Search for the cell housing the specified text and yield its [x, y] center coordinate. 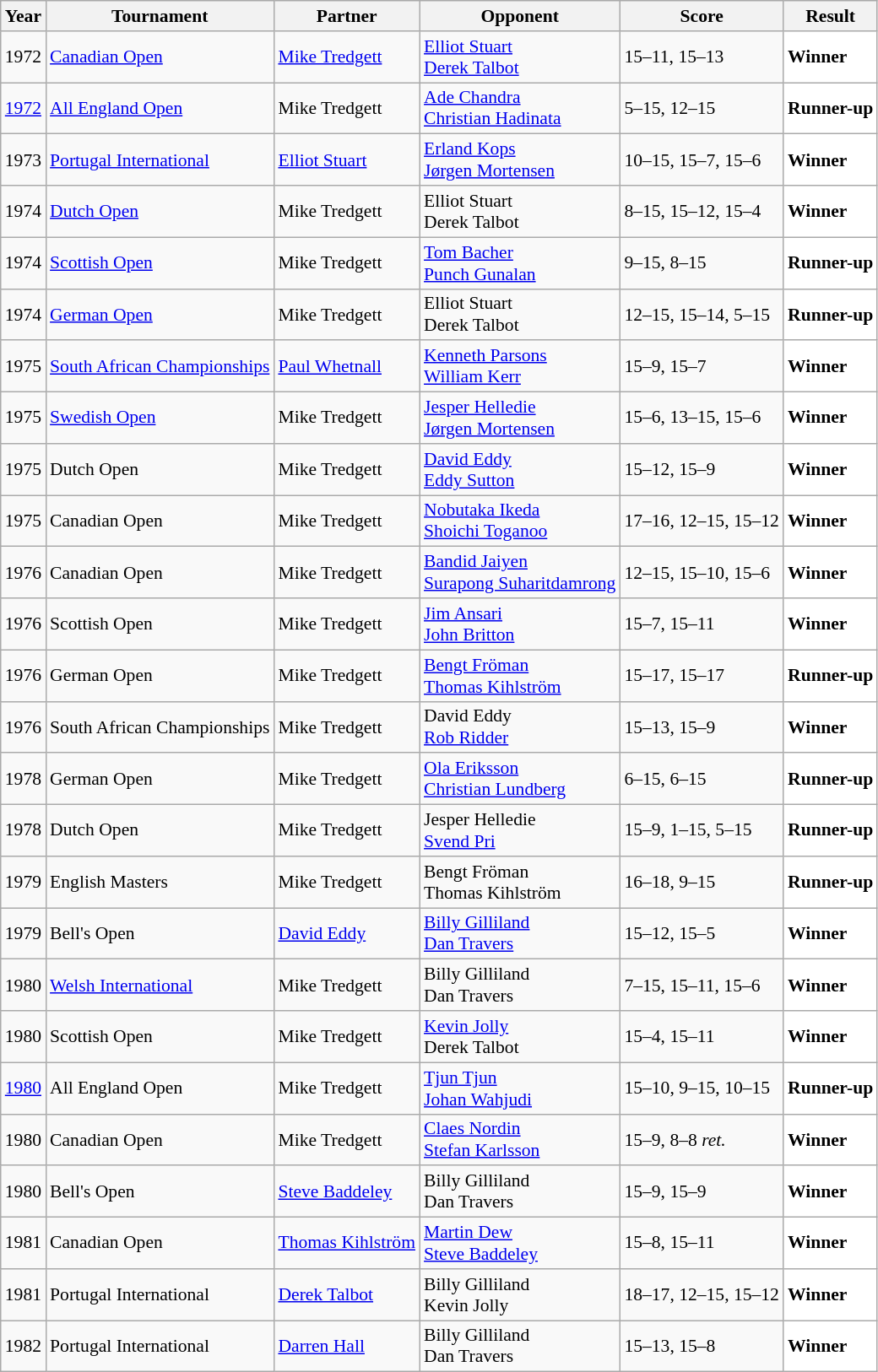
Bandid Jaiyen Surapong Suharitdamrong [520, 572]
Partner [346, 16]
Martin Dew Steve Baddeley [520, 1244]
Darren Hall [346, 1347]
Ola Eriksson Christian Lundberg [520, 780]
Kevin Jolly Derek Talbot [520, 1036]
Tournament [160, 16]
Welsh International [160, 986]
7–15, 15–11, 15–6 [702, 986]
Jesper Helledie Svend Pri [520, 830]
Steve Baddeley [346, 1191]
15–12, 15–9 [702, 469]
16–18, 9–15 [702, 883]
Elliot Stuart [346, 160]
1973 [24, 160]
Ade Chandra Christian Hadinata [520, 108]
David Eddy Rob Ridder [520, 727]
5–15, 12–15 [702, 108]
15–9, 1–15, 5–15 [702, 830]
Tom Bacher Punch Gunalan [520, 263]
15–8, 15–11 [702, 1244]
Jim Ansari John Britton [520, 624]
Opponent [520, 16]
15–13, 15–8 [702, 1347]
9–15, 8–15 [702, 263]
15–10, 9–15, 10–15 [702, 1088]
Score [702, 16]
Nobutaka Ikeda Shoichi Toganoo [520, 521]
15–9, 15–9 [702, 1191]
David Eddy [346, 933]
15–12, 15–5 [702, 933]
Result [831, 16]
English Masters [160, 883]
18–17, 12–15, 15–12 [702, 1294]
8–15, 15–12, 15–4 [702, 211]
Thomas Kihlström [346, 1244]
15–17, 15–17 [702, 675]
12–15, 15–14, 5–15 [702, 314]
10–15, 15–7, 15–6 [702, 160]
Kenneth Parsons William Kerr [520, 366]
15–13, 15–9 [702, 727]
Year [24, 16]
Billy Gilliland Kevin Jolly [520, 1294]
Derek Talbot [346, 1294]
15–11, 15–13 [702, 57]
15–6, 13–15, 15–6 [702, 419]
David Eddy Eddy Sutton [520, 469]
Paul Whetnall [346, 366]
15–9, 8–8 ret. [702, 1139]
Erland Kops Jørgen Mortensen [520, 160]
12–15, 15–10, 15–6 [702, 572]
15–4, 15–11 [702, 1036]
Jesper Helledie Jørgen Mortensen [520, 419]
15–7, 15–11 [702, 624]
17–16, 12–15, 15–12 [702, 521]
Tjun Tjun Johan Wahjudi [520, 1088]
Swedish Open [160, 419]
15–9, 15–7 [702, 366]
Claes Nordin Stefan Karlsson [520, 1139]
6–15, 6–15 [702, 780]
1982 [24, 1347]
